Find where the given text appears and provide that cell's center as (X, Y) coordinate. 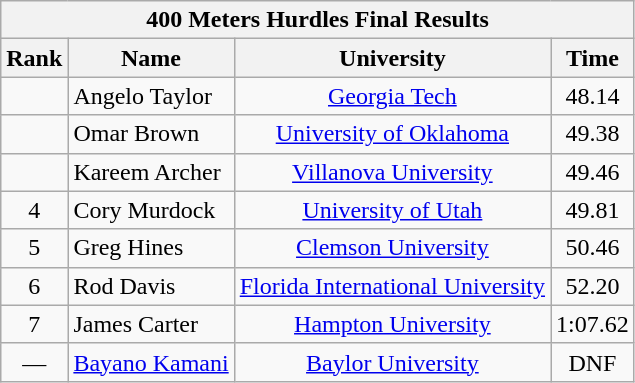
University of Utah (392, 210)
Time (593, 58)
Cory Murdock (151, 210)
Villanova University (392, 172)
Rank (34, 58)
Baylor University (392, 362)
Georgia Tech (392, 96)
Hampton University (392, 324)
University (392, 58)
Angelo Taylor (151, 96)
5 (34, 248)
Name (151, 58)
7 (34, 324)
50.46 (593, 248)
48.14 (593, 96)
4 (34, 210)
49.46 (593, 172)
6 (34, 286)
— (34, 362)
Rod Davis (151, 286)
Bayano Kamani (151, 362)
Kareem Archer (151, 172)
Clemson University (392, 248)
400 Meters Hurdles Final Results (318, 20)
James Carter (151, 324)
49.81 (593, 210)
Florida International University (392, 286)
Greg Hines (151, 248)
52.20 (593, 286)
1:07.62 (593, 324)
49.38 (593, 134)
Omar Brown (151, 134)
DNF (593, 362)
University of Oklahoma (392, 134)
